Determine the (x, y) coordinate at the center of the cell enclosing the given text.  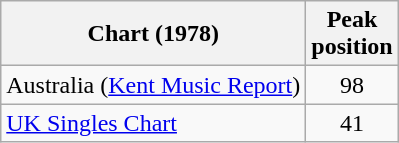
Peakposition (352, 34)
Australia (Kent Music Report) (154, 85)
41 (352, 123)
UK Singles Chart (154, 123)
Chart (1978) (154, 34)
98 (352, 85)
